From the cell containing the given text, extract its center point as (X, Y) coordinate. 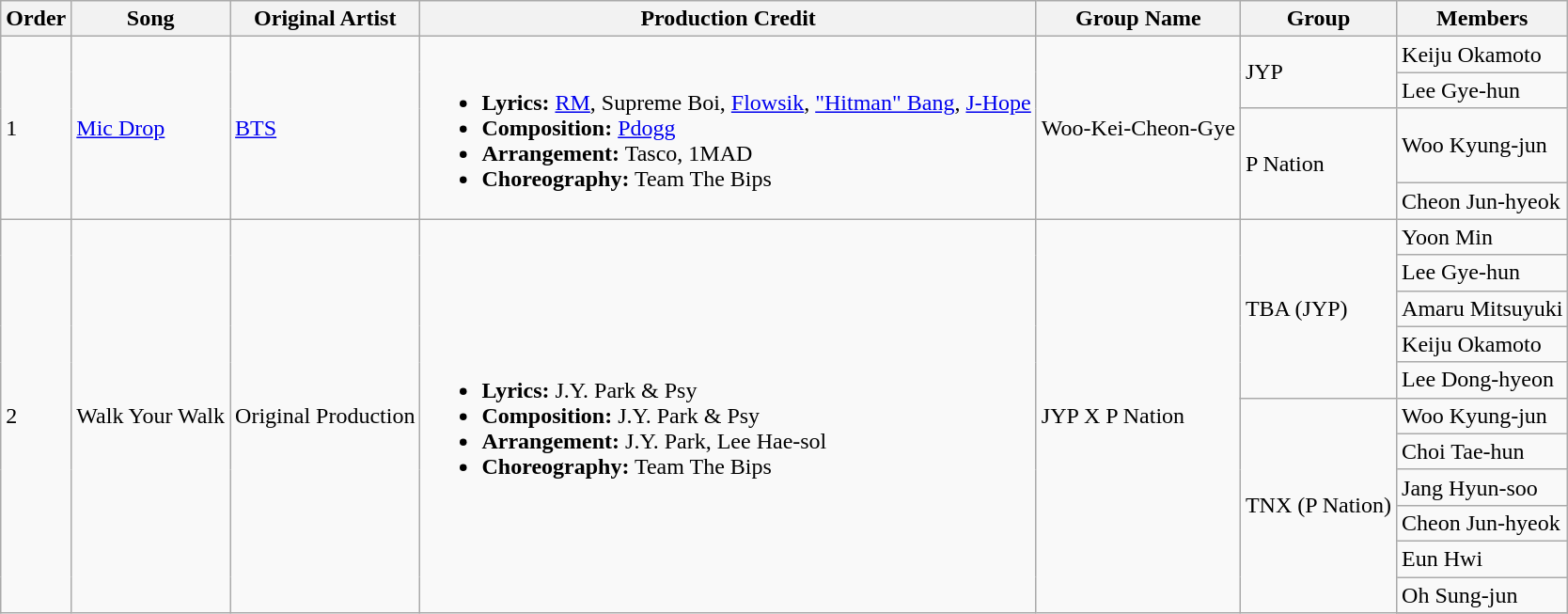
Mic Drop (150, 128)
BTS (325, 128)
Eun Hwi (1482, 559)
2 (36, 416)
Original Production (325, 416)
Amaru Mitsuyuki (1482, 308)
Song (150, 19)
Group (1318, 19)
P Nation (1318, 164)
Woo-Kei-Cheon-Gye (1137, 128)
Choi Tae-hun (1482, 451)
Production Credit (728, 19)
JYP X P Nation (1137, 416)
1 (36, 128)
Jang Hyun-soo (1482, 487)
Oh Sung-jun (1482, 595)
Lyrics: RM, Supreme Boi, Flowsik, "Hitman" Bang, J-HopeComposition: PdoggArrangement: Tasco, 1MADChoreography: Team The Bips (728, 128)
Yoon Min (1482, 237)
Lyrics: J.Y. Park & PsyComposition: J.Y. Park & PsyArrangement: J.Y. Park, Lee Hae-solChoreography: Team The Bips (728, 416)
Lee Dong-hyeon (1482, 380)
TBA (JYP) (1318, 308)
JYP (1318, 72)
TNX (P Nation) (1318, 505)
Walk Your Walk (150, 416)
Group Name (1137, 19)
Members (1482, 19)
Original Artist (325, 19)
Order (36, 19)
